Extract the [X, Y] coordinate from the center of the cell holding the provided text.  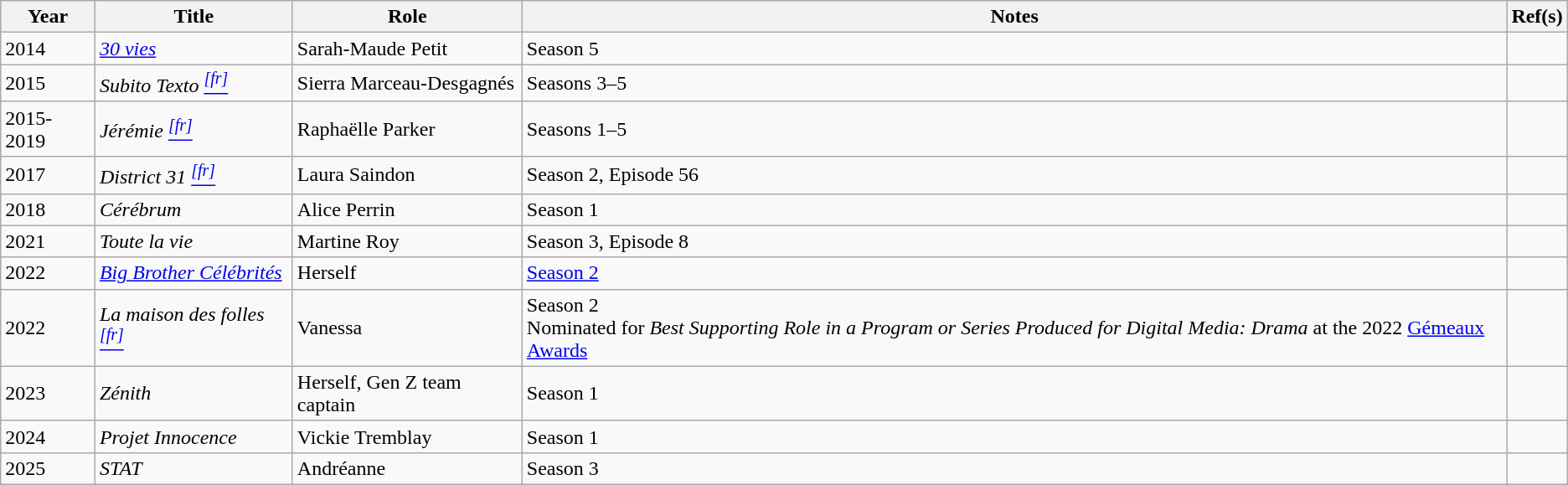
2021 [49, 241]
2018 [49, 209]
STAT [193, 468]
Raphaëlle Parker [407, 129]
Season 2, Episode 56 [1014, 174]
Projet Innocence [193, 436]
Vickie Tremblay [407, 436]
Season 5 [1014, 49]
Toute la vie [193, 241]
Herself [407, 273]
Season 3 [1014, 468]
Season 3, Episode 8 [1014, 241]
Andréanne [407, 468]
Big Brother Célébrités [193, 273]
Alice Perrin [407, 209]
Sarah-Maude Petit [407, 49]
Herself, Gen Z team captain [407, 394]
2015-2019 [49, 129]
Notes [1014, 17]
La maison des folles [fr] [193, 328]
Laura Saindon [407, 174]
30 vies [193, 49]
Ref(s) [1537, 17]
Subito Texto [fr] [193, 84]
Vanessa [407, 328]
Season 2 [1014, 273]
2015 [49, 84]
Season 2Nominated for Best Supporting Role in a Program or Series Produced for Digital Media: Drama at the 2022 Gémeaux Awards [1014, 328]
Cérébrum [193, 209]
Role [407, 17]
District 31 [fr] [193, 174]
2024 [49, 436]
2025 [49, 468]
Zénith [193, 394]
Martine Roy [407, 241]
Title [193, 17]
2023 [49, 394]
2014 [49, 49]
Jérémie [fr] [193, 129]
Sierra Marceau-Desgagnés [407, 84]
Seasons 1–5 [1014, 129]
2017 [49, 174]
Year [49, 17]
Seasons 3–5 [1014, 84]
